Identify which cell holds the provided text, then report its (x, y) central coordinate. 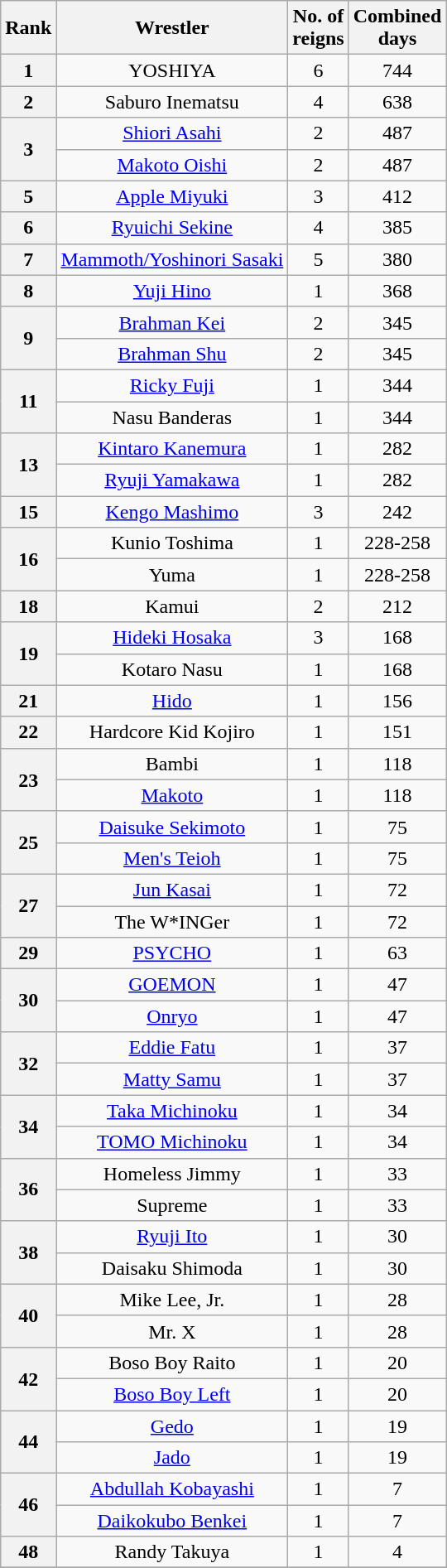
44 (28, 1441)
Jun Kasai (172, 890)
Hardcore Kid Kojiro (172, 732)
Ryuji Ito (172, 1237)
Yuji Hino (172, 291)
The W*INGer (172, 922)
29 (28, 953)
8 (28, 291)
PSYCHO (172, 953)
Kamui (172, 606)
744 (397, 70)
Mr. X (172, 1331)
Rank (28, 28)
Hido (172, 701)
Daisuke Sekimoto (172, 827)
Mammoth/Yoshinori Sasaki (172, 259)
Bambi (172, 764)
Homeless Jimmy (172, 1174)
Daisaku Shimoda (172, 1268)
Abdullah Kobayashi (172, 1489)
Hideki Hosaka (172, 638)
TOMO Michinoku (172, 1142)
Randy Takuya (172, 1552)
Matty Samu (172, 1079)
Jado (172, 1458)
22 (28, 732)
Ryuji Yamakawa (172, 480)
No. ofreigns (318, 28)
Nasu Banderas (172, 417)
Kengo Mashimo (172, 512)
32 (28, 1064)
Brahman Shu (172, 354)
Mike Lee, Jr. (172, 1300)
21 (28, 701)
63 (397, 953)
27 (28, 905)
46 (28, 1505)
412 (397, 196)
23 (28, 779)
Ricky Fuji (172, 385)
48 (28, 1552)
Boso Boy Raito (172, 1363)
GOEMON (172, 985)
Shiori Asahi (172, 133)
Supreme (172, 1205)
13 (28, 465)
212 (397, 606)
151 (397, 732)
242 (397, 512)
Kotaro Nasu (172, 669)
Brahman Kei (172, 322)
Ryuichi Sekine (172, 228)
638 (397, 102)
9 (28, 338)
25 (28, 842)
368 (397, 291)
Kunio Toshima (172, 543)
16 (28, 559)
Kintaro Kanemura (172, 449)
YOSHIYA (172, 70)
Combineddays (397, 28)
Gedo (172, 1426)
Eddie Fatu (172, 1048)
Taka Michinoku (172, 1111)
156 (397, 701)
385 (397, 228)
11 (28, 401)
Men's Teioh (172, 858)
Makoto (172, 795)
380 (397, 259)
Daikokubo Benkei (172, 1521)
Wrestler (172, 28)
36 (28, 1189)
42 (28, 1378)
15 (28, 512)
Saburo Inematsu (172, 102)
Makoto Oishi (172, 165)
Boso Boy Left (172, 1394)
Onryo (172, 1016)
38 (28, 1252)
18 (28, 606)
Yuma (172, 575)
Apple Miyuki (172, 196)
40 (28, 1315)
